Detect which cell encompasses the target text, then output its [X, Y] center coordinate. 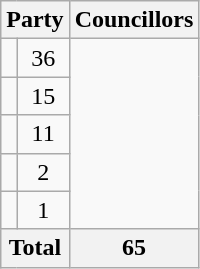
15 [43, 96]
2 [43, 172]
Councillors [134, 20]
Party [35, 20]
65 [134, 248]
Total [35, 248]
36 [43, 58]
11 [43, 134]
1 [43, 210]
